Pinpoint the cell where the given text exists, returning its [X, Y] midpoint coordinate. 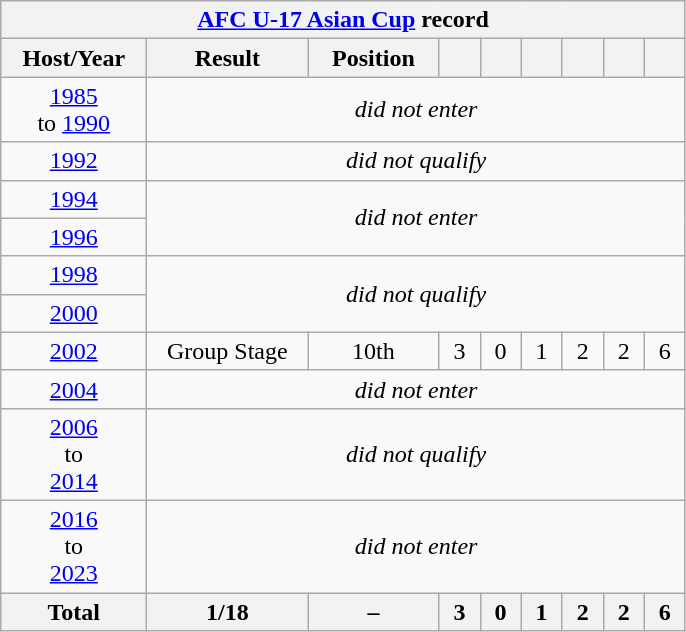
Group Stage [228, 351]
Position [374, 58]
2016to 2023 [74, 546]
2000 [74, 313]
2006to 2014 [74, 454]
Total [74, 611]
10th [374, 351]
1996 [74, 237]
2004 [74, 389]
1998 [74, 275]
1994 [74, 199]
2002 [74, 351]
Host/Year [74, 58]
– [374, 611]
AFC U-17 Asian Cup record [344, 20]
1/18 [228, 611]
1985to 1990 [74, 110]
1992 [74, 161]
Result [228, 58]
